Output the [x, y] coordinate of the center of the cell containing the given text.  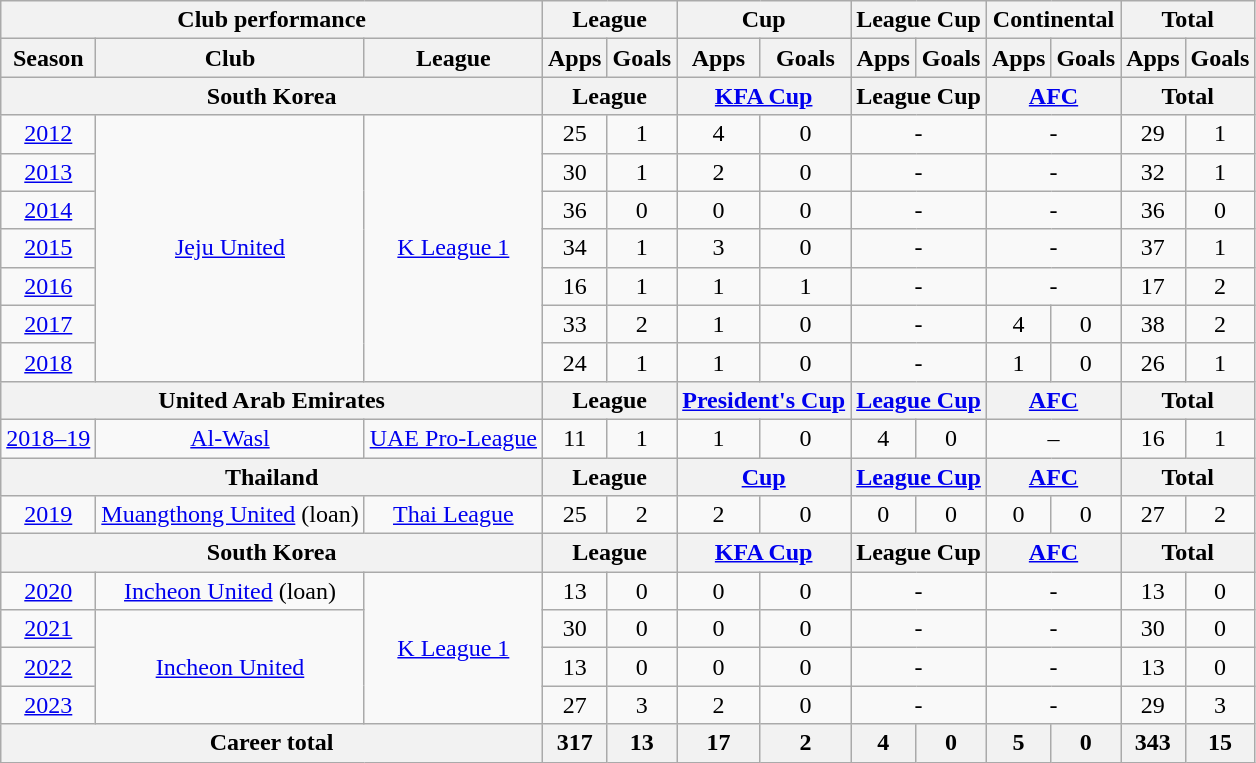
Thailand [272, 477]
President's Cup [764, 400]
2014 [48, 210]
2012 [48, 134]
2022 [48, 667]
2018–19 [48, 438]
2016 [48, 286]
38 [1153, 324]
Club performance [272, 20]
5 [1018, 743]
Club [230, 58]
2019 [48, 515]
34 [575, 248]
11 [575, 438]
2013 [48, 172]
– [1053, 438]
26 [1153, 362]
33 [575, 324]
Incheon United [230, 667]
2023 [48, 705]
2018 [48, 362]
Incheon United (loan) [230, 591]
Thai League [453, 515]
Career total [272, 743]
United Arab Emirates [272, 400]
37 [1153, 248]
UAE Pro-League [453, 438]
24 [575, 362]
2015 [48, 248]
2020 [48, 591]
15 [1220, 743]
343 [1153, 743]
2021 [48, 629]
2017 [48, 324]
Season [48, 58]
Muangthong United (loan) [230, 515]
Continental [1053, 20]
Jeju United [230, 248]
317 [575, 743]
Al-Wasl [230, 438]
32 [1153, 172]
